Capture the cell that displays the provided text and extract its (x, y) central coordinate. 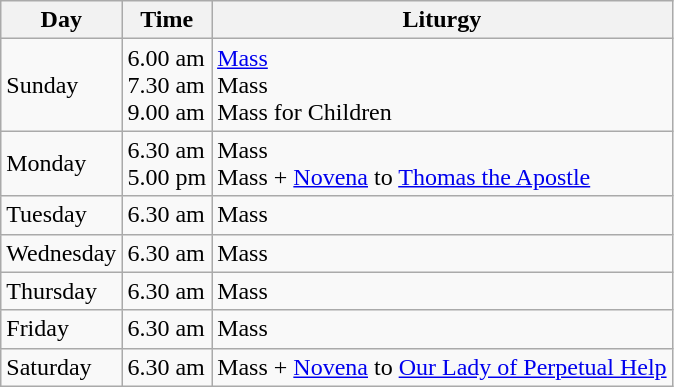
Liturgy (442, 20)
Saturday (62, 367)
Time (167, 20)
Day (62, 20)
6.00 am7.30 am9.00 am (167, 85)
Sunday (62, 85)
Monday (62, 164)
Wednesday (62, 253)
Mass + Novena to Our Lady of Perpetual Help (442, 367)
Friday (62, 329)
Tuesday (62, 215)
MassMass + Novena to Thomas the Apostle (442, 164)
MassMassMass for Children (442, 85)
Thursday (62, 291)
6.30 am5.00 pm (167, 164)
